Detect which cell encompasses the target text, then output its (x, y) center coordinate. 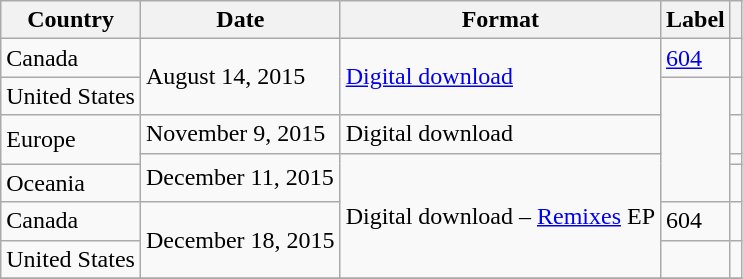
Europe (71, 140)
Digital download – Remixes EP (500, 216)
August 14, 2015 (240, 77)
Label (696, 20)
Country (71, 20)
Format (500, 20)
November 9, 2015 (240, 134)
December 11, 2015 (240, 178)
Oceania (71, 183)
December 18, 2015 (240, 240)
Date (240, 20)
